Determine the [x, y] coordinate at the center of the cell enclosing the given text.  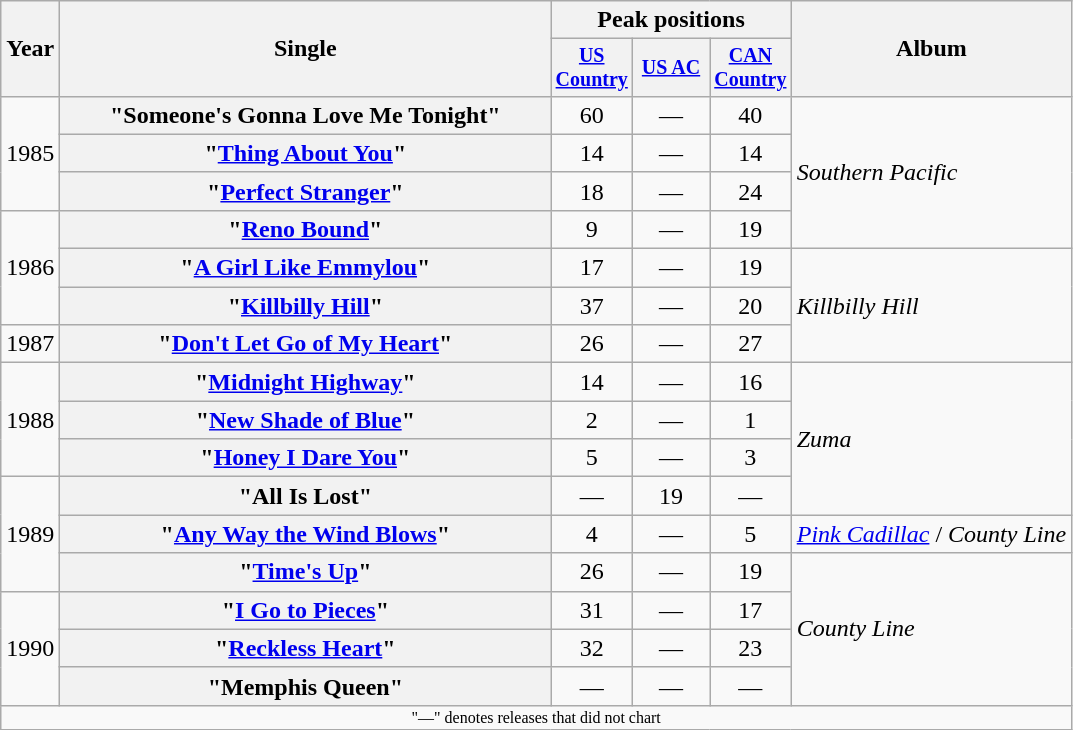
Southern Pacific [931, 172]
Single [306, 49]
Killbilly Hill [931, 306]
"Memphis Queen" [306, 686]
Peak positions [671, 20]
"Reno Bound" [306, 229]
"I Go to Pieces" [306, 610]
60 [592, 115]
Year [30, 49]
CAN Country [751, 68]
"Midnight Highway" [306, 382]
"Someone's Gonna Love Me Tonight" [306, 115]
1988 [30, 420]
"All Is Lost" [306, 496]
"Thing About You" [306, 153]
"Perfect Stranger" [306, 191]
1 [751, 420]
Pink Cadillac / County Line [931, 534]
US AC [672, 68]
32 [592, 648]
2 [592, 420]
23 [751, 648]
20 [751, 306]
1990 [30, 648]
"Any Way the Wind Blows" [306, 534]
31 [592, 610]
16 [751, 382]
"Reckless Heart" [306, 648]
"A Girl Like Emmylou" [306, 268]
Zuma [931, 439]
"Time's Up" [306, 572]
9 [592, 229]
27 [751, 344]
County Line [931, 629]
40 [751, 115]
1985 [30, 153]
1986 [30, 267]
"—" denotes releases that did not chart [536, 717]
1989 [30, 534]
Album [931, 49]
"New Shade of Blue" [306, 420]
US Country [592, 68]
"Killbilly Hill" [306, 306]
3 [751, 458]
18 [592, 191]
37 [592, 306]
24 [751, 191]
"Honey I Dare You" [306, 458]
"Don't Let Go of My Heart" [306, 344]
4 [592, 534]
1987 [30, 344]
